Find where the given text appears and provide that cell's center as (x, y) coordinate. 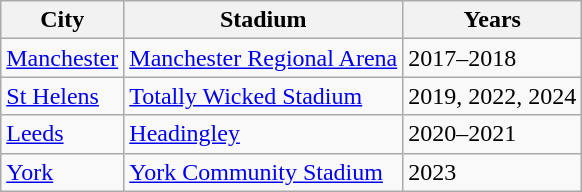
Stadium (264, 20)
St Helens (62, 96)
Manchester (62, 58)
Manchester Regional Arena (264, 58)
City (62, 20)
2020–2021 (492, 134)
Years (492, 20)
Headingley (264, 134)
Totally Wicked Stadium (264, 96)
York Community Stadium (264, 172)
2017–2018 (492, 58)
2023 (492, 172)
2019, 2022, 2024 (492, 96)
York (62, 172)
Leeds (62, 134)
